Locate the cell with the specified text and output its [X, Y] center coordinate. 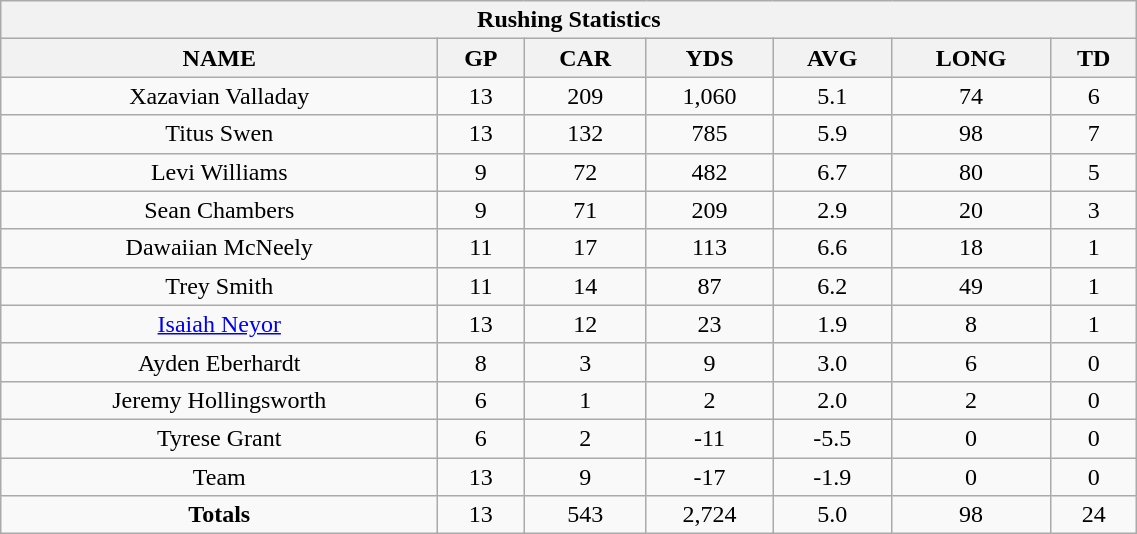
Dawaiian McNeely [220, 248]
Titus Swen [220, 134]
CAR [585, 58]
23 [709, 324]
49 [972, 286]
80 [972, 172]
5.1 [832, 96]
Trey Smith [220, 286]
72 [585, 172]
3.0 [832, 362]
113 [709, 248]
Xazavian Valladay [220, 96]
Totals [220, 515]
543 [585, 515]
17 [585, 248]
6.6 [832, 248]
GP [481, 58]
14 [585, 286]
6.7 [832, 172]
20 [972, 210]
18 [972, 248]
1.9 [832, 324]
87 [709, 286]
LONG [972, 58]
5.0 [832, 515]
Isaiah Neyor [220, 324]
-1.9 [832, 477]
482 [709, 172]
6.2 [832, 286]
2.9 [832, 210]
2.0 [832, 400]
12 [585, 324]
-17 [709, 477]
785 [709, 134]
5.9 [832, 134]
-11 [709, 438]
71 [585, 210]
Team [220, 477]
74 [972, 96]
1,060 [709, 96]
TD [1093, 58]
24 [1093, 515]
Levi Williams [220, 172]
Jeremy Hollingsworth [220, 400]
2,724 [709, 515]
132 [585, 134]
5 [1093, 172]
7 [1093, 134]
NAME [220, 58]
Tyrese Grant [220, 438]
-5.5 [832, 438]
Ayden Eberhardt [220, 362]
Sean Chambers [220, 210]
AVG [832, 58]
YDS [709, 58]
Rushing Statistics [569, 20]
